Find where the given text appears and provide that cell's center as [x, y] coordinate. 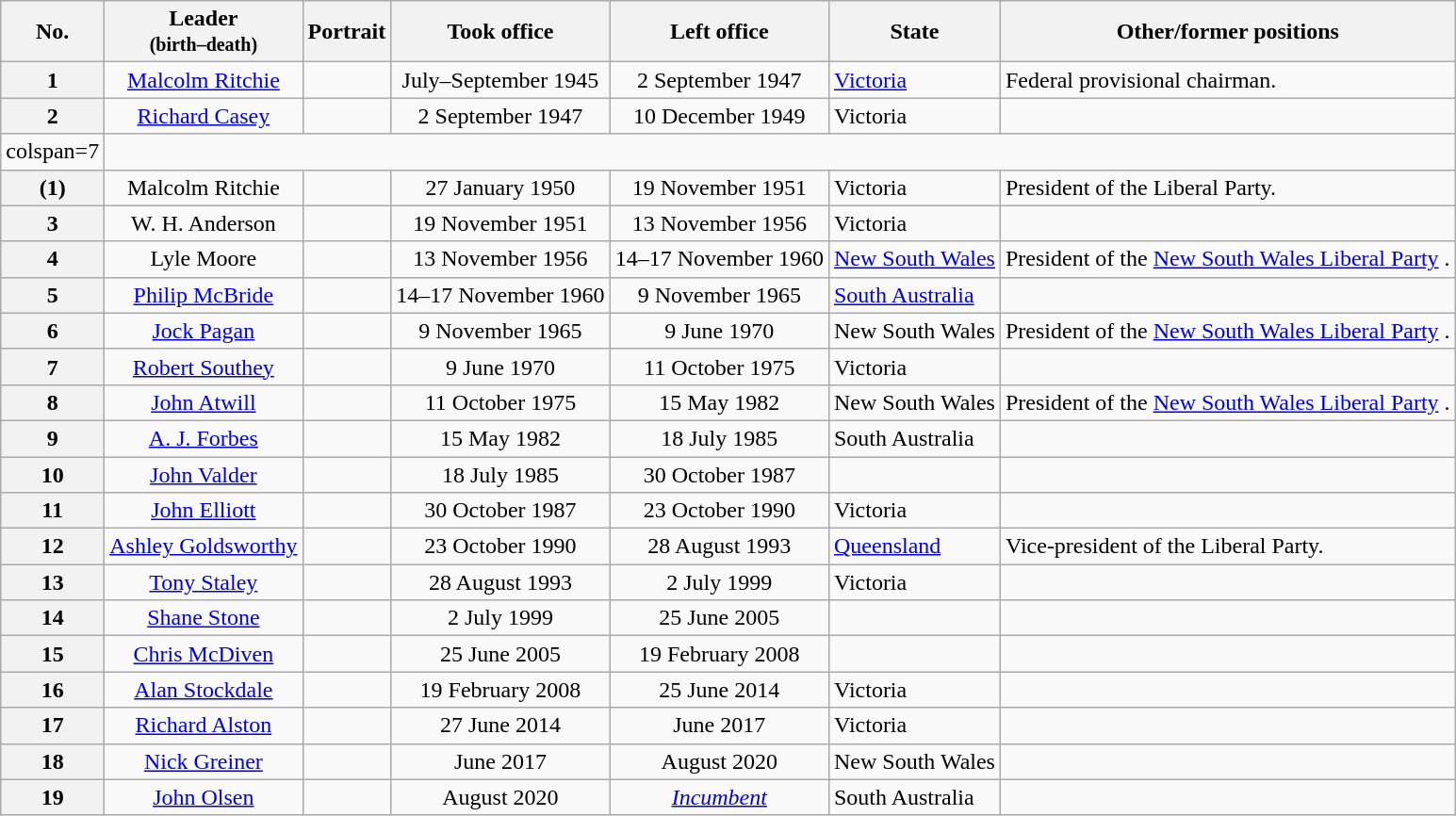
13 [53, 582]
Portrait [347, 32]
No. [53, 32]
11 [53, 511]
A. J. Forbes [204, 438]
Other/former positions [1227, 32]
4 [53, 259]
Tony Staley [204, 582]
10 [53, 474]
Jock Pagan [204, 331]
Took office [500, 32]
Richard Alston [204, 726]
Vice-president of the Liberal Party. [1227, 547]
3 [53, 223]
John Elliott [204, 511]
State [914, 32]
July–September 1945 [500, 80]
Ashley Goldsworthy [204, 547]
1 [53, 80]
colspan=7 [53, 152]
17 [53, 726]
15 [53, 654]
John Atwill [204, 402]
John Valder [204, 474]
Queensland [914, 547]
(1) [53, 188]
Shane Stone [204, 618]
Philip McBride [204, 295]
John Olsen [204, 797]
19 [53, 797]
Left office [719, 32]
Federal provisional chairman. [1227, 80]
President of the Liberal Party. [1227, 188]
7 [53, 367]
5 [53, 295]
10 December 1949 [719, 116]
Nick Greiner [204, 761]
W. H. Anderson [204, 223]
2 [53, 116]
6 [53, 331]
Leader(birth–death) [204, 32]
16 [53, 690]
9 [53, 438]
Richard Casey [204, 116]
27 January 1950 [500, 188]
Lyle Moore [204, 259]
Alan Stockdale [204, 690]
Chris McDiven [204, 654]
Incumbent [719, 797]
8 [53, 402]
Robert Southey [204, 367]
18 [53, 761]
12 [53, 547]
25 June 2014 [719, 690]
14 [53, 618]
27 June 2014 [500, 726]
